Return the [x, y] coordinate for the center point of the cell that contains the specified text.  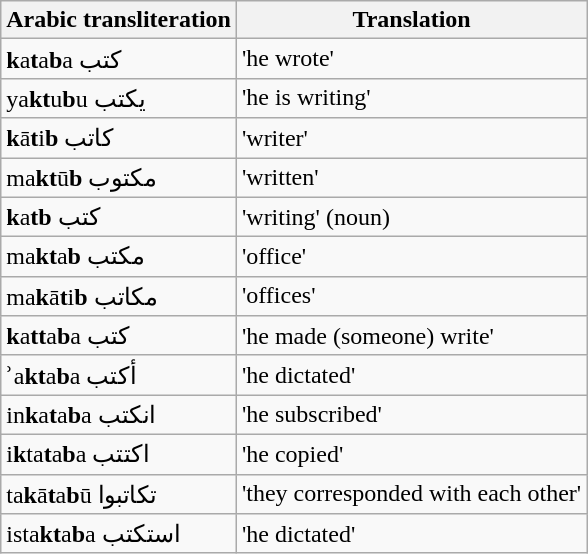
kataba كتب [119, 59]
takātabū تكاتبوا [119, 494]
makātib مكاتب [119, 296]
istaktaba استكتب [119, 534]
yaktubu يكتب [119, 98]
'written' [411, 178]
'offices' [411, 296]
iktataba اكتتب [119, 454]
maktab مكتب [119, 257]
inkataba انكتب [119, 415]
'he is writing' [411, 98]
'writing' (noun) [411, 217]
maktūb مكتوب [119, 178]
kātib كاتب [119, 138]
'office' [411, 257]
Arabic transliteration [119, 20]
'writer' [411, 138]
'he wrote' [411, 59]
'he copied' [411, 454]
Translation [411, 20]
'he subscribed' [411, 415]
kattaba كتب [119, 336]
katb كتب [119, 217]
'they corresponded with each other' [411, 494]
ʾaktaba أكتب [119, 375]
'he made (someone) write' [411, 336]
